Scan for the cell matching the given text and deliver its (X, Y) coordinate at center. 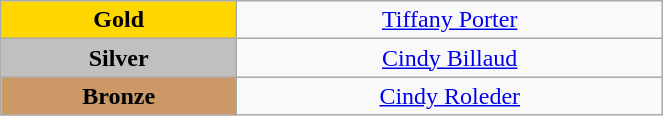
Cindy Billaud (450, 58)
Bronze (119, 96)
Tiffany Porter (450, 20)
Cindy Roleder (450, 96)
Gold (119, 20)
Silver (119, 58)
